Pinpoint the cell where the given text exists, returning its (X, Y) midpoint coordinate. 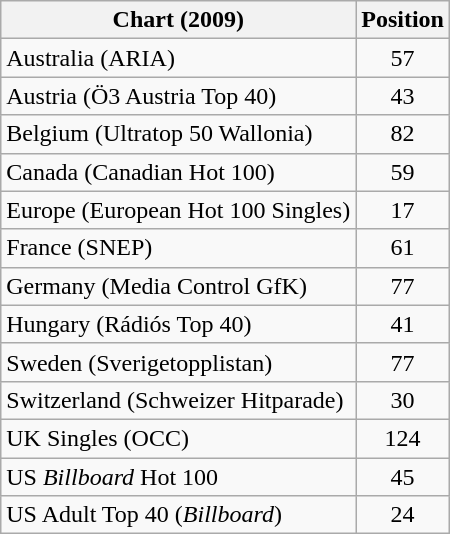
57 (403, 58)
Germany (Media Control GfK) (178, 286)
43 (403, 96)
61 (403, 248)
Australia (ARIA) (178, 58)
US Billboard Hot 100 (178, 477)
Sweden (Sverigetopplistan) (178, 362)
Position (403, 20)
30 (403, 400)
124 (403, 438)
Europe (European Hot 100 Singles) (178, 210)
France (SNEP) (178, 248)
Switzerland (Schweizer Hitparade) (178, 400)
Canada (Canadian Hot 100) (178, 172)
Belgium (Ultratop 50 Wallonia) (178, 134)
41 (403, 324)
UK Singles (OCC) (178, 438)
17 (403, 210)
24 (403, 515)
59 (403, 172)
Austria (Ö3 Austria Top 40) (178, 96)
Chart (2009) (178, 20)
45 (403, 477)
82 (403, 134)
US Adult Top 40 (Billboard) (178, 515)
Hungary (Rádiós Top 40) (178, 324)
